Extract the [X, Y] coordinate from the center of the cell holding the provided text.  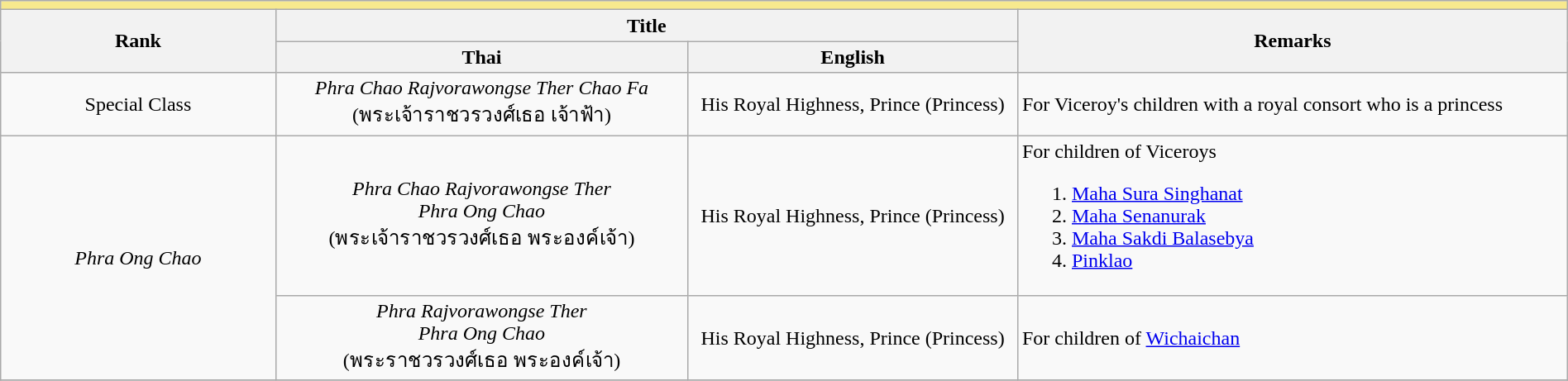
Phra Chao Rajvorawongse Ther Chao Fa (พระเจ้าราชวรวงศ์เธอ เจ้าฟ้า) [481, 104]
Rank [138, 41]
Phra Rajvorawongse Ther Phra Ong Chao (พระราชวรวงศ์เธอ พระองค์เจ้า) [481, 339]
Thai [481, 57]
Title [647, 26]
Remarks [1292, 41]
For children of Wichaichan [1292, 339]
For Viceroy's children with a royal consort who is a princess [1292, 104]
English [853, 57]
Phra Chao Rajvorawongse Ther Phra Ong Chao (พระเจ้าราชวรวงศ์เธอ พระองค์เจ้า) [481, 216]
For children of ViceroysMaha Sura SinghanatMaha SenanurakMaha Sakdi BalasebyaPinklao [1292, 216]
Phra Ong Chao [138, 258]
Special Class [138, 104]
